Search for the cell housing the specified text and yield its [X, Y] center coordinate. 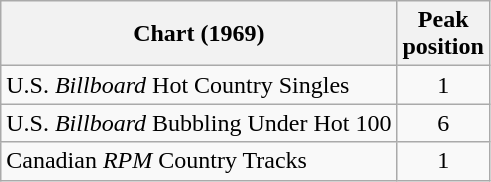
U.S. Billboard Hot Country Singles [199, 85]
Chart (1969) [199, 34]
Peakposition [443, 34]
6 [443, 123]
U.S. Billboard Bubbling Under Hot 100 [199, 123]
Canadian RPM Country Tracks [199, 161]
